Extract the (x, y) coordinate from the center of the cell holding the provided text.  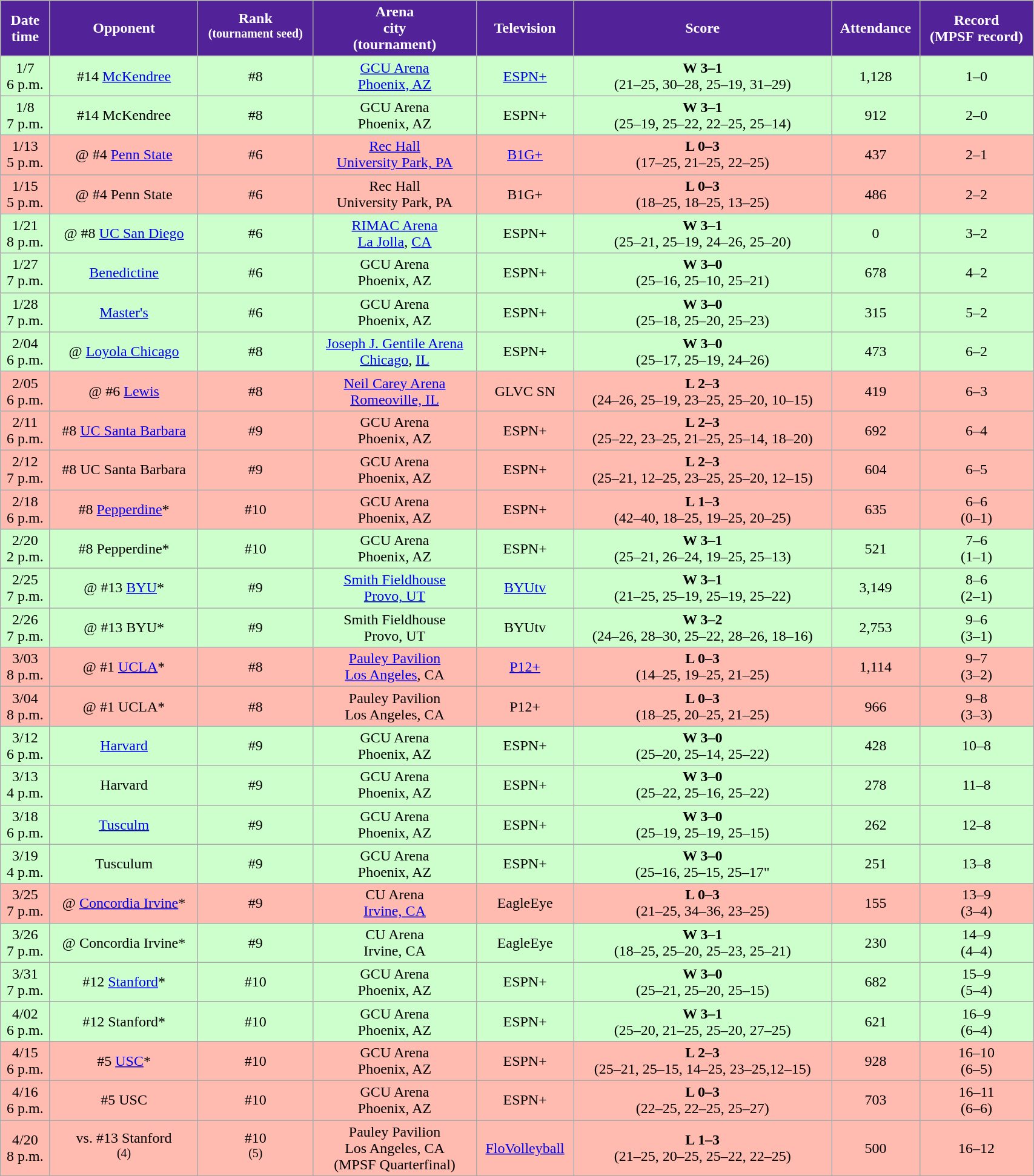
500 (876, 1148)
L 0–3(21–25, 34–36, 23–25) (703, 903)
L 1–3(21–25, 20–25, 25–22, 22–25) (703, 1148)
473 (876, 351)
1,114 (876, 667)
3–2 (976, 234)
966 (876, 706)
0 (876, 234)
682 (876, 982)
2/056 p.m. (25, 391)
GLVC SN (525, 391)
3/186 p.m. (25, 825)
16–9(6–4) (976, 1021)
@ #8 UC San Diego (124, 234)
#10 (5) (256, 1148)
9–6(3–1) (976, 627)
W 3–0(25–20, 25–14, 25–22) (703, 746)
Television (525, 28)
230 (876, 942)
L 2–3(25–21, 25–15, 14–25, 23–25,12–15) (703, 1061)
1/135 p.m. (25, 155)
3/194 p.m. (25, 864)
Rank(tournament seed) (256, 28)
2/127 p.m. (25, 470)
2/202 p.m. (25, 549)
Joseph J. Gentile ArenaChicago, IL (395, 351)
W 3–2(24–26, 28–30, 25–22, 28–26, 18–16) (703, 627)
2/257 p.m. (25, 589)
1/277 p.m. (25, 273)
L 2–3(25–21, 12–25, 23–25, 25–20, 12–15) (703, 470)
3/134 p.m. (25, 785)
678 (876, 273)
1–0 (976, 76)
Benedictine (124, 273)
Pauley PavilionLos Angeles, CA(MPSF Quarterfinal) (395, 1148)
621 (876, 1021)
L 2–3(25–22, 23–25, 21–25, 25–14, 18–20) (703, 430)
6–4 (976, 430)
W 3–1(25–21, 25–19, 24–26, 25–20) (703, 234)
W 3–0(25–17, 25–19, 24–26) (703, 351)
9–7(3–2) (976, 667)
Tusculm (124, 825)
635 (876, 509)
419 (876, 391)
W 3–1(21–25, 30–28, 25–19, 31–29) (703, 76)
W 3–0(25–21, 25–20, 25–15) (703, 982)
FloVolleyball (525, 1148)
521 (876, 549)
2–1 (976, 155)
13–9(3–4) (976, 903)
1/155 p.m. (25, 194)
W 3–0(25–22, 25–16, 25–22) (703, 785)
315 (876, 312)
8–6(2–1) (976, 589)
@ Loyola Chicago (124, 351)
#5 USC (124, 1100)
16–11(6–6) (976, 1100)
15–9(5–4) (976, 982)
W 3–0(25–19, 25–19, 25–15) (703, 825)
6–6(0–1) (976, 509)
14–9(4–4) (976, 942)
1/87 p.m. (25, 115)
12–8 (976, 825)
428 (876, 746)
Attendance (876, 28)
703 (876, 1100)
912 (876, 115)
vs. #13 Stanford (4) (124, 1148)
#5 USC* (124, 1061)
W 3–0(25–16, 25–10, 25–21) (703, 273)
928 (876, 1061)
486 (876, 194)
3/038 p.m. (25, 667)
9–8(3–3) (976, 706)
3/048 p.m. (25, 706)
4/156 p.m. (25, 1061)
1/76 p.m. (25, 76)
1/287 p.m. (25, 312)
L 0–3(18–25, 20–25, 21–25) (703, 706)
4/208 p.m. (25, 1148)
Record(MPSF record) (976, 28)
W 3–1(25–21, 26–24, 19–25, 25–13) (703, 549)
W 3–1(25–20, 21–25, 25–20, 27–25) (703, 1021)
13–8 (976, 864)
2–0 (976, 115)
692 (876, 430)
W 3–1(21–25, 25–19, 25–19, 25–22) (703, 589)
604 (876, 470)
6–3 (976, 391)
251 (876, 864)
@ #6 Lewis (124, 391)
6–2 (976, 351)
1/218 p.m. (25, 234)
W 3–1(25–19, 25–22, 22–25, 25–14) (703, 115)
3/126 p.m. (25, 746)
6–5 (976, 470)
W 3–0(25–16, 25–15, 25–17" (703, 864)
L 0–3(22–25, 22–25, 25–27) (703, 1100)
L 0–3 (18–25, 18–25, 13–25) (703, 194)
3/267 p.m. (25, 942)
L 0–3(14–25, 19–25, 21–25) (703, 667)
L 0–3 (17–25, 21–25, 22–25) (703, 155)
Master's (124, 312)
7–6(1–1) (976, 549)
3/257 p.m. (25, 903)
W 3–0(25–18, 25–20, 25–23) (703, 312)
2–2 (976, 194)
4–2 (976, 273)
4/166 p.m. (25, 1100)
2/267 p.m. (25, 627)
5–2 (976, 312)
3/317 p.m. (25, 982)
Opponent (124, 28)
16–12 (976, 1148)
W 3–1(18–25, 25–20, 25–23, 25–21) (703, 942)
10–8 (976, 746)
437 (876, 155)
2/186 p.m. (25, 509)
Datetime (25, 28)
3,149 (876, 589)
L 2–3(24–26, 25–19, 23–25, 25–20, 10–15) (703, 391)
155 (876, 903)
11–8 (976, 785)
Tusculum (124, 864)
Score (703, 28)
Arenacity(tournament) (395, 28)
4/026 p.m. (25, 1021)
1,128 (876, 76)
278 (876, 785)
262 (876, 825)
L 1–3(42–40, 18–25, 19–25, 20–25) (703, 509)
2/046 p.m. (25, 351)
Neil Carey ArenaRomeoville, IL (395, 391)
2,753 (876, 627)
16–10(6–5) (976, 1061)
2/116 p.m. (25, 430)
RIMAC ArenaLa Jolla, CA (395, 234)
